Provide the (x, y) coordinate of the cell's center where the given text is located.  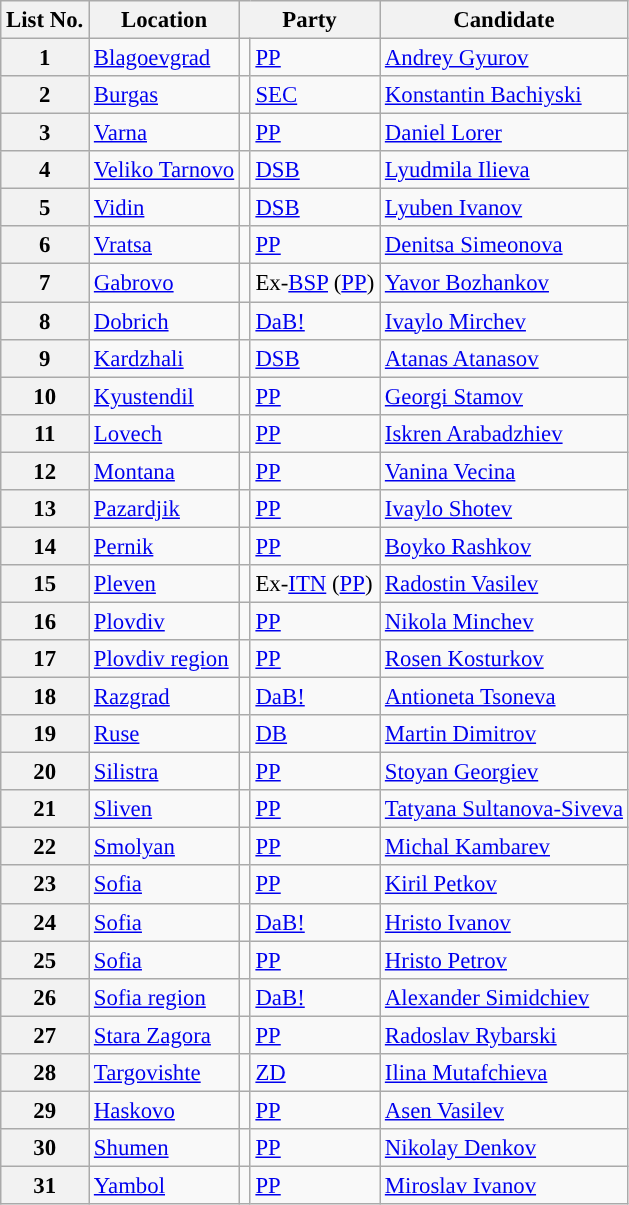
Targovishte (164, 1073)
23 (45, 885)
26 (45, 997)
Andrey Gyurov (504, 58)
Asen Vasilev (504, 1110)
10 (45, 396)
Varna (164, 133)
28 (45, 1073)
27 (45, 1035)
Smolyan (164, 847)
Daniel Lorer (504, 133)
Hristo Ivanov (504, 922)
15 (45, 584)
Pazardjik (164, 509)
Lyudmila Ilieva (504, 170)
18 (45, 697)
DB (314, 734)
29 (45, 1110)
6 (45, 245)
31 (45, 1185)
Vratsa (164, 245)
Plovdiv region (164, 659)
Radoslav Rybarski (504, 1035)
Ilina Mutafchieva (504, 1073)
Ruse (164, 734)
Shumen (164, 1148)
Hristo Petrov (504, 960)
Lyuben Ivanov (504, 208)
7 (45, 283)
Boyko Rashkov (504, 546)
Razgrad (164, 697)
ZD (314, 1073)
Veliko Tarnovo (164, 170)
Ivaylo Shotev (504, 509)
Ivaylo Mirchev (504, 321)
Konstantin Bachiyski (504, 95)
Dobrich (164, 321)
Sofia region (164, 997)
Sliven (164, 809)
List No. (45, 20)
Alexander Simidchiev (504, 997)
12 (45, 471)
Yambol (164, 1185)
Kardzhali (164, 358)
Michal Kambarev (504, 847)
Kyustendil (164, 396)
Vidin (164, 208)
Burgas (164, 95)
Ex-ITN (PP) (314, 584)
Lovech (164, 433)
24 (45, 922)
Iskren Arabadzhiev (504, 433)
8 (45, 321)
Vanina Vecina (504, 471)
Kiril Petkov (504, 885)
11 (45, 433)
25 (45, 960)
Nikola Minchev (504, 621)
Denitsa Simeonova (504, 245)
Party (310, 20)
13 (45, 509)
Candidate (504, 20)
30 (45, 1148)
19 (45, 734)
Antioneta Tsoneva (504, 697)
Montana (164, 471)
Atanas Atanasov (504, 358)
2 (45, 95)
20 (45, 772)
22 (45, 847)
Martin Dimitrov (504, 734)
3 (45, 133)
Pleven (164, 584)
9 (45, 358)
Blagoevgrad (164, 58)
Nikolay Denkov (504, 1148)
SEC (314, 95)
Yavor Bozhankov (504, 283)
Rosen Kosturkov (504, 659)
17 (45, 659)
Haskovo (164, 1110)
1 (45, 58)
21 (45, 809)
Stara Zagora (164, 1035)
Location (164, 20)
Radostin Vasilev (504, 584)
Miroslav Ivanov (504, 1185)
Stoyan Georgiev (504, 772)
Gabrovo (164, 283)
Plovdiv (164, 621)
16 (45, 621)
14 (45, 546)
4 (45, 170)
Ex-BSP (PP) (314, 283)
Silistra (164, 772)
5 (45, 208)
Georgi Stamov (504, 396)
Pernik (164, 546)
Tatyana Sultanova-Siveva (504, 809)
